Return the (x, y) coordinate for the center point of the cell that contains the specified text.  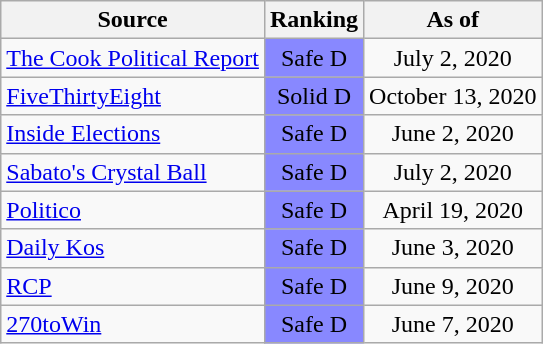
Politico (133, 210)
June 9, 2020 (453, 286)
October 13, 2020 (453, 96)
Daily Kos (133, 248)
Ranking (314, 20)
Inside Elections (133, 134)
June 7, 2020 (453, 324)
Source (133, 20)
June 2, 2020 (453, 134)
June 3, 2020 (453, 248)
FiveThirtyEight (133, 96)
As of (453, 20)
Sabato's Crystal Ball (133, 172)
The Cook Political Report (133, 58)
Solid D (314, 96)
RCP (133, 286)
270toWin (133, 324)
April 19, 2020 (453, 210)
